Locate the cell with the specified text and output its [x, y] center coordinate. 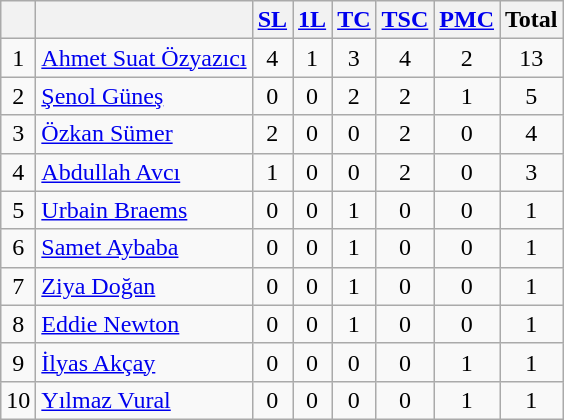
7 [18, 286]
8 [18, 324]
Ahmet Suat Özyazıcı [144, 58]
İlyas Akçay [144, 362]
9 [18, 362]
Urbain Braems [144, 210]
TC [354, 20]
Eddie Newton [144, 324]
Ziya Doğan [144, 286]
13 [532, 58]
SL [272, 20]
Özkan Sümer [144, 134]
Samet Aybaba [144, 248]
TSC [405, 20]
Şenol Güneş [144, 96]
Abdullah Avcı [144, 172]
10 [18, 400]
Yılmaz Vural [144, 400]
Total [532, 20]
6 [18, 248]
1L [312, 20]
PMC [467, 20]
